Identify which cell holds the provided text, then report its (X, Y) central coordinate. 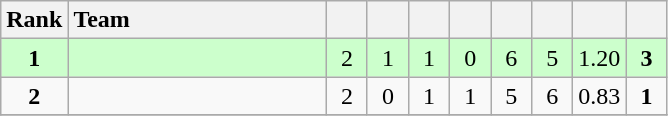
1.20 (600, 58)
3 (646, 58)
Rank (34, 20)
Team (198, 20)
0.83 (600, 96)
